Provide the (X, Y) coordinate of the cell's center where the given text is located.  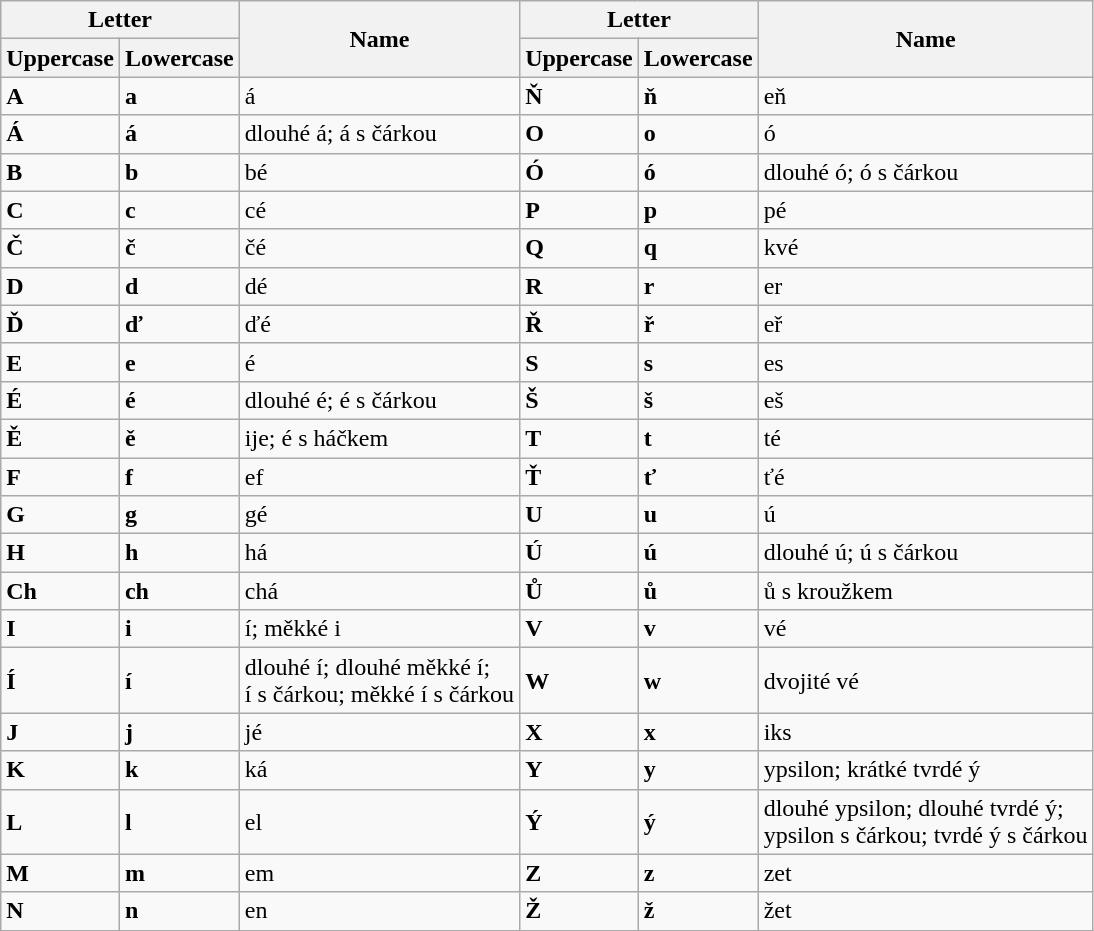
bé (379, 172)
r (698, 286)
žet (926, 911)
v (698, 629)
Ř (580, 324)
T (580, 438)
č (179, 248)
W (580, 680)
cé (379, 210)
E (60, 362)
z (698, 873)
F (60, 477)
chá (379, 591)
M (60, 873)
ž (698, 911)
Ý (580, 822)
q (698, 248)
zet (926, 873)
É (60, 400)
dlouhé í; dlouhé měkké í;í s čárkou; měkké í s čárkou (379, 680)
b (179, 172)
X (580, 732)
i (179, 629)
es (926, 362)
N (60, 911)
eň (926, 96)
Ú (580, 553)
e (179, 362)
a (179, 96)
kvé (926, 248)
š (698, 400)
ů (698, 591)
í (179, 680)
ď (179, 324)
U (580, 515)
dlouhé ypsilon; dlouhé tvrdé ý;ypsilon s čárkou; tvrdé ý s čárkou (926, 822)
l (179, 822)
k (179, 770)
en (379, 911)
pé (926, 210)
w (698, 680)
ypsilon; krátké tvrdé ý (926, 770)
G (60, 515)
h (179, 553)
ň (698, 96)
A (60, 96)
ř (698, 324)
há (379, 553)
ý (698, 822)
Ů (580, 591)
C (60, 210)
n (179, 911)
J (60, 732)
el (379, 822)
gé (379, 515)
Ó (580, 172)
ť (698, 477)
ů s kroužkem (926, 591)
d (179, 286)
O (580, 134)
R (580, 286)
dlouhé ó; ó s čárkou (926, 172)
S (580, 362)
dé (379, 286)
t (698, 438)
ije; é s háčkem (379, 438)
u (698, 515)
Á (60, 134)
eř (926, 324)
er (926, 286)
Y (580, 770)
čé (379, 248)
Ď (60, 324)
vé (926, 629)
dlouhé é; é s čárkou (379, 400)
I (60, 629)
Z (580, 873)
Š (580, 400)
V (580, 629)
o (698, 134)
g (179, 515)
iks (926, 732)
B (60, 172)
P (580, 210)
j (179, 732)
em (379, 873)
dvojité vé (926, 680)
Q (580, 248)
Ě (60, 438)
Ch (60, 591)
H (60, 553)
dlouhé á; á s čárkou (379, 134)
té (926, 438)
ďé (379, 324)
eš (926, 400)
í; měkké i (379, 629)
K (60, 770)
ťé (926, 477)
Ň (580, 96)
ef (379, 477)
y (698, 770)
c (179, 210)
f (179, 477)
Ž (580, 911)
p (698, 210)
ká (379, 770)
ě (179, 438)
D (60, 286)
x (698, 732)
dlouhé ú; ú s čárkou (926, 553)
Č (60, 248)
m (179, 873)
L (60, 822)
s (698, 362)
Í (60, 680)
Ť (580, 477)
ch (179, 591)
jé (379, 732)
